Detect which cell encompasses the target text, then output its (X, Y) center coordinate. 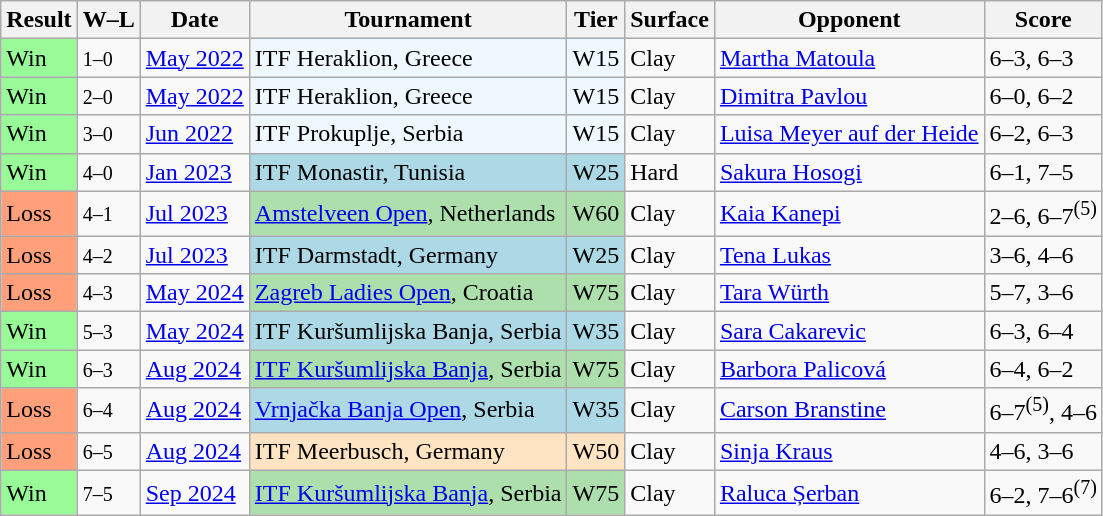
6–3, 6–4 (1043, 331)
Raluca Șerban (849, 492)
Date (194, 20)
Tier (596, 20)
5–3 (108, 331)
6–2, 6–3 (1043, 134)
W–L (108, 20)
6–1, 7–5 (1043, 172)
6–0, 6–2 (1043, 96)
ITF Prokuplje, Serbia (408, 134)
ITF Meerbusch, Germany (408, 451)
4–6, 3–6 (1043, 451)
4–2 (108, 255)
6–4 (108, 410)
2–0 (108, 96)
2–6, 6–7(5) (1043, 214)
Carson Branstine (849, 410)
1–0 (108, 58)
6–7(5), 4–6 (1043, 410)
Sinja Kraus (849, 451)
Sakura Hosogi (849, 172)
4–1 (108, 214)
6–4, 6–2 (1043, 369)
Hard (670, 172)
W60 (596, 214)
ITF Monastir, Tunisia (408, 172)
W50 (596, 451)
3–6, 4–6 (1043, 255)
Surface (670, 20)
4–3 (108, 293)
Kaia Kanepi (849, 214)
ITF Darmstadt, Germany (408, 255)
Tara Würth (849, 293)
Zagreb Ladies Open, Croatia (408, 293)
Result (39, 20)
Barbora Palicová (849, 369)
3–0 (108, 134)
Jan 2023 (194, 172)
Opponent (849, 20)
4–0 (108, 172)
Sep 2024 (194, 492)
Amstelveen Open, Netherlands (408, 214)
7–5 (108, 492)
Dimitra Pavlou (849, 96)
6–5 (108, 451)
Martha Matoula (849, 58)
6–3 (108, 369)
5–7, 3–6 (1043, 293)
Tournament (408, 20)
Jun 2022 (194, 134)
Tena Lukas (849, 255)
Sara Cakarevic (849, 331)
6–2, 7–6(7) (1043, 492)
6–3, 6–3 (1043, 58)
Luisa Meyer auf der Heide (849, 134)
Score (1043, 20)
Vrnjačka Banja Open, Serbia (408, 410)
